Scan for the cell matching the given text and deliver its (x, y) coordinate at center. 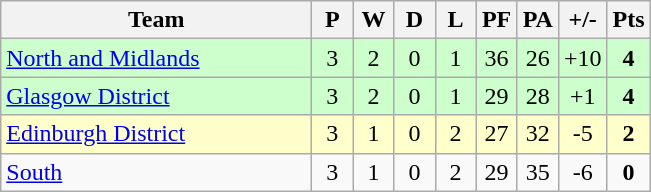
+10 (582, 58)
W (374, 20)
South (156, 172)
Team (156, 20)
-5 (582, 134)
P (332, 20)
35 (538, 172)
26 (538, 58)
+1 (582, 96)
32 (538, 134)
PA (538, 20)
Edinburgh District (156, 134)
PF (496, 20)
+/- (582, 20)
28 (538, 96)
27 (496, 134)
Glasgow District (156, 96)
36 (496, 58)
D (414, 20)
L (456, 20)
Pts (628, 20)
North and Midlands (156, 58)
-6 (582, 172)
